Search for the cell housing the specified text and yield its (x, y) center coordinate. 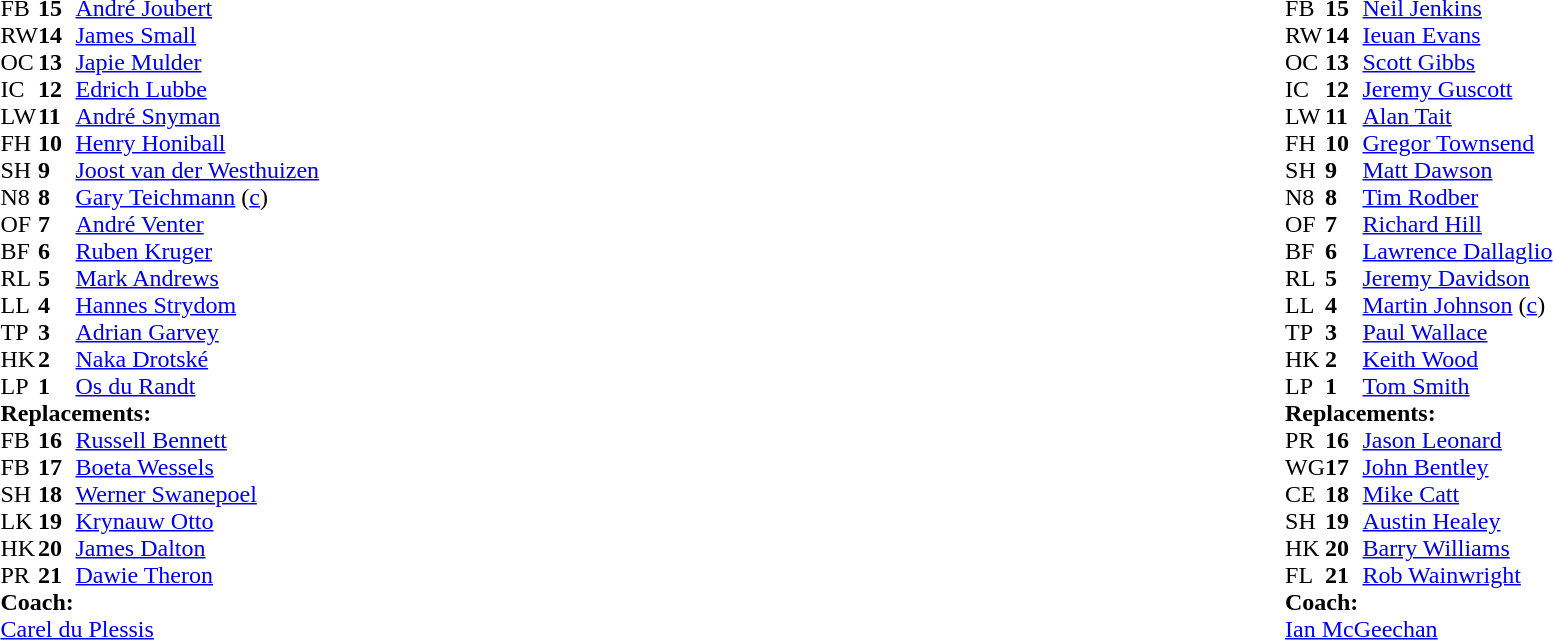
FL (1305, 576)
Hannes Strydom (198, 306)
Austin Healey (1458, 522)
James Dalton (198, 548)
Henry Honiball (198, 144)
André Snyman (198, 116)
Matt Dawson (1458, 170)
Keith Wood (1458, 360)
WG (1305, 468)
Gregor Townsend (1458, 144)
Paul Wallace (1458, 332)
Dawie Theron (198, 576)
Ruben Kruger (198, 252)
LK (19, 522)
Mike Catt (1458, 494)
Naka Drotské (198, 360)
Barry Williams (1458, 548)
Martin Johnson (c) (1458, 306)
Rob Wainwright (1458, 576)
Edrich Lubbe (198, 90)
Boeta Wessels (198, 468)
Scott Gibbs (1458, 62)
Richard Hill (1458, 224)
André Venter (198, 224)
Jeremy Guscott (1458, 90)
Tim Rodber (1458, 198)
Ieuan Evans (1458, 36)
Japie Mulder (198, 62)
Jeremy Davidson (1458, 278)
Lawrence Dallaglio (1458, 252)
John Bentley (1458, 468)
Alan Tait (1458, 116)
CE (1305, 494)
Adrian Garvey (198, 332)
Joost van der Westhuizen (198, 170)
Os du Randt (198, 386)
Gary Teichmann (c) (198, 198)
Krynauw Otto (198, 522)
Werner Swanepoel (198, 494)
James Small (198, 36)
Russell Bennett (198, 440)
Tom Smith (1458, 386)
Mark Andrews (198, 278)
Jason Leonard (1458, 440)
